Output the [x, y] coordinate of the center of the cell containing the given text.  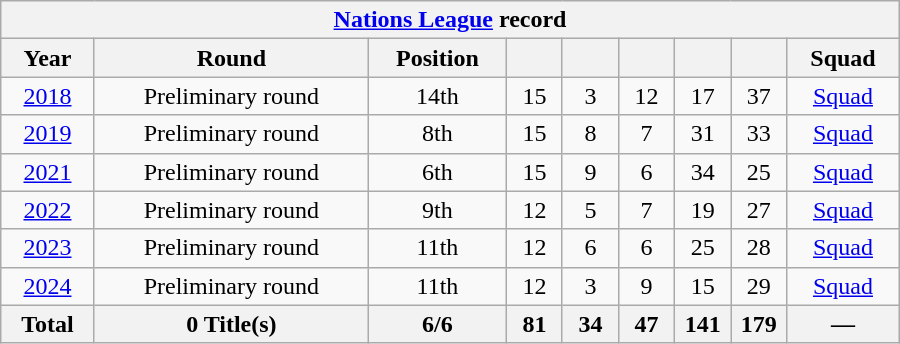
179 [759, 324]
Round [231, 58]
19 [703, 210]
6th [437, 172]
Year [48, 58]
2018 [48, 96]
47 [647, 324]
2019 [48, 134]
5 [590, 210]
2021 [48, 172]
Nations League record [450, 20]
141 [703, 324]
17 [703, 96]
2022 [48, 210]
29 [759, 286]
Total [48, 324]
28 [759, 248]
2024 [48, 286]
6/6 [437, 324]
0 Title(s) [231, 324]
37 [759, 96]
33 [759, 134]
2023 [48, 248]
9th [437, 210]
81 [534, 324]
— [844, 324]
31 [703, 134]
27 [759, 210]
8 [590, 134]
8th [437, 134]
Position [437, 58]
14th [437, 96]
